Extract the (x, y) coordinate from the center of the cell holding the provided text.  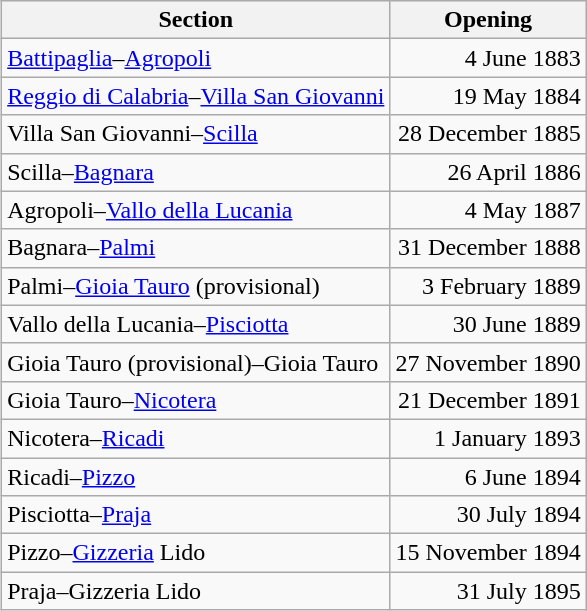
1 January 1893 (488, 438)
28 December 1885 (488, 134)
Section (196, 20)
3 February 1889 (488, 286)
Agropoli–Vallo della Lucania (196, 210)
Gioia Tauro–Nicotera (196, 400)
Vallo della Lucania–Pisciotta (196, 324)
15 November 1894 (488, 553)
Pisciotta–Praja (196, 515)
Gioia Tauro (provisional)–Gioia Tauro (196, 362)
30 June 1889 (488, 324)
4 May 1887 (488, 210)
Reggio di Calabria–Villa San Giovanni (196, 96)
Battipaglia–Agropoli (196, 58)
31 July 1895 (488, 591)
30 July 1894 (488, 515)
26 April 1886 (488, 172)
Palmi–Gioia Tauro (provisional) (196, 286)
Villa San Giovanni–Scilla (196, 134)
Pizzo–Gizzeria Lido (196, 553)
21 December 1891 (488, 400)
4 June 1883 (488, 58)
6 June 1894 (488, 477)
Bagnara–Palmi (196, 248)
27 November 1890 (488, 362)
31 December 1888 (488, 248)
Ricadi–Pizzo (196, 477)
Nicotera–Ricadi (196, 438)
Praja–Gizzeria Lido (196, 591)
19 May 1884 (488, 96)
Opening (488, 20)
Scilla–Bagnara (196, 172)
